Output the (x, y) coordinate of the center of the cell containing the given text.  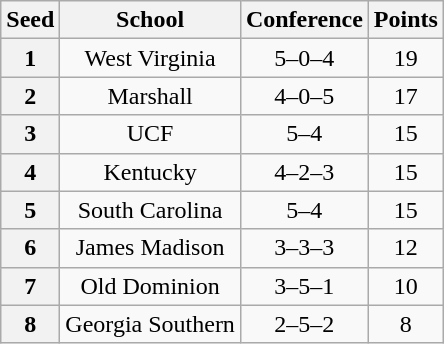
10 (406, 286)
South Carolina (150, 210)
Marshall (150, 96)
4 (30, 172)
6 (30, 248)
James Madison (150, 248)
Points (406, 20)
Old Dominion (150, 286)
5 (30, 210)
4–0–5 (304, 96)
Georgia Southern (150, 324)
School (150, 20)
19 (406, 58)
4–2–3 (304, 172)
5–0–4 (304, 58)
7 (30, 286)
Kentucky (150, 172)
12 (406, 248)
2 (30, 96)
West Virginia (150, 58)
2–5–2 (304, 324)
Conference (304, 20)
3–3–3 (304, 248)
3 (30, 134)
3–5–1 (304, 286)
17 (406, 96)
Seed (30, 20)
UCF (150, 134)
1 (30, 58)
